Output the [x, y] coordinate of the center of the cell containing the given text.  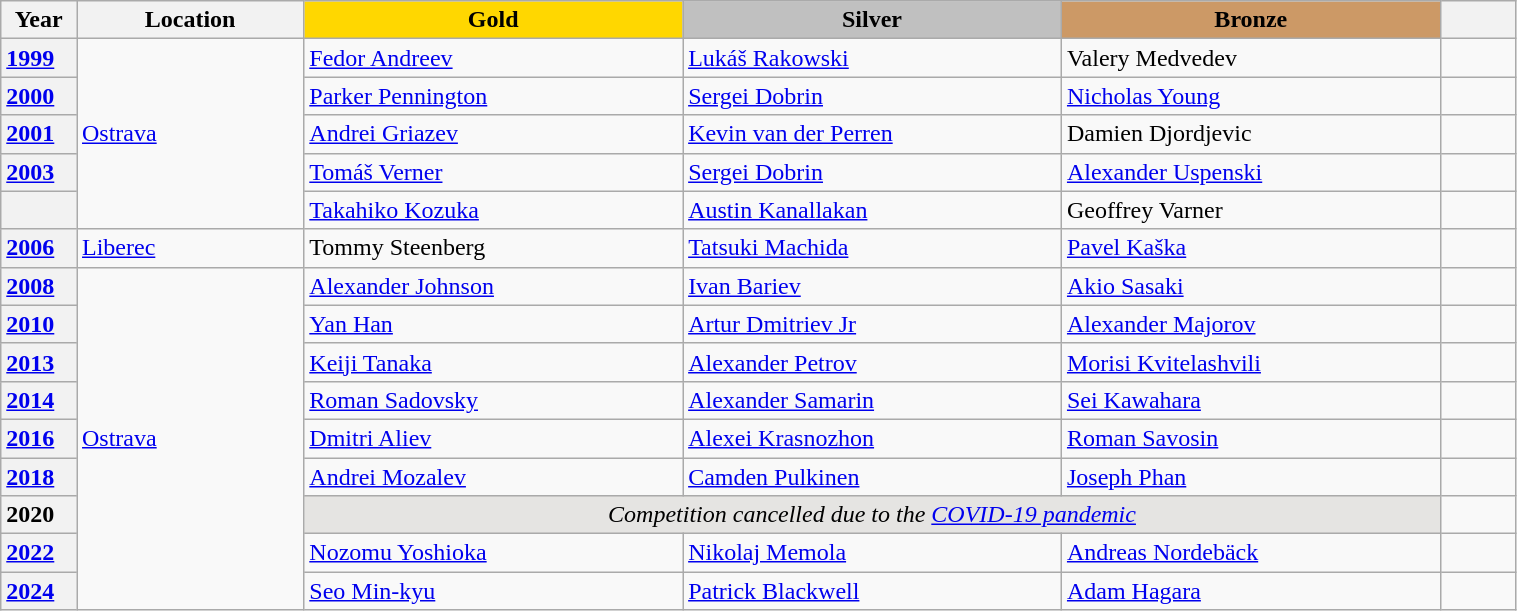
2000 [39, 96]
Artur Dmitriev Jr [872, 324]
Kevin van der Perren [872, 134]
Austin Kanallakan [872, 210]
Liberec [190, 248]
2014 [39, 400]
2001 [39, 134]
Alexander Uspenski [1250, 172]
Sei Kawahara [1250, 400]
2018 [39, 477]
Silver [872, 20]
Alexei Krasnozhon [872, 438]
Andrei Griazev [494, 134]
Morisi Kvitelashvili [1250, 362]
Nozomu Yoshioka [494, 553]
Patrick Blackwell [872, 591]
2020 [39, 515]
2006 [39, 248]
2010 [39, 324]
Adam Hagara [1250, 591]
Bronze [1250, 20]
Alexander Samarin [872, 400]
Valery Medvedev [1250, 58]
Roman Sadovsky [494, 400]
2016 [39, 438]
2024 [39, 591]
Year [39, 20]
Nicholas Young [1250, 96]
Geoffrey Varner [1250, 210]
Gold [494, 20]
Keiji Tanaka [494, 362]
2008 [39, 286]
Competition cancelled due to the COVID-19 pandemic [872, 515]
Alexander Majorov [1250, 324]
Takahiko Kozuka [494, 210]
1999 [39, 58]
2003 [39, 172]
Damien Djordjevic [1250, 134]
Nikolaj Memola [872, 553]
Dmitri Aliev [494, 438]
Seo Min-kyu [494, 591]
Yan Han [494, 324]
Camden Pulkinen [872, 477]
Andrei Mozalev [494, 477]
Akio Sasaki [1250, 286]
Ivan Bariev [872, 286]
2013 [39, 362]
2022 [39, 553]
Tommy Steenberg [494, 248]
Alexander Petrov [872, 362]
Fedor Andreev [494, 58]
Tatsuki Machida [872, 248]
Andreas Nordebäck [1250, 553]
Parker Pennington [494, 96]
Pavel Kaška [1250, 248]
Tomáš Verner [494, 172]
Lukáš Rakowski [872, 58]
Roman Savosin [1250, 438]
Alexander Johnson [494, 286]
Location [190, 20]
Joseph Phan [1250, 477]
